Scan for the cell matching the given text and deliver its (x, y) coordinate at center. 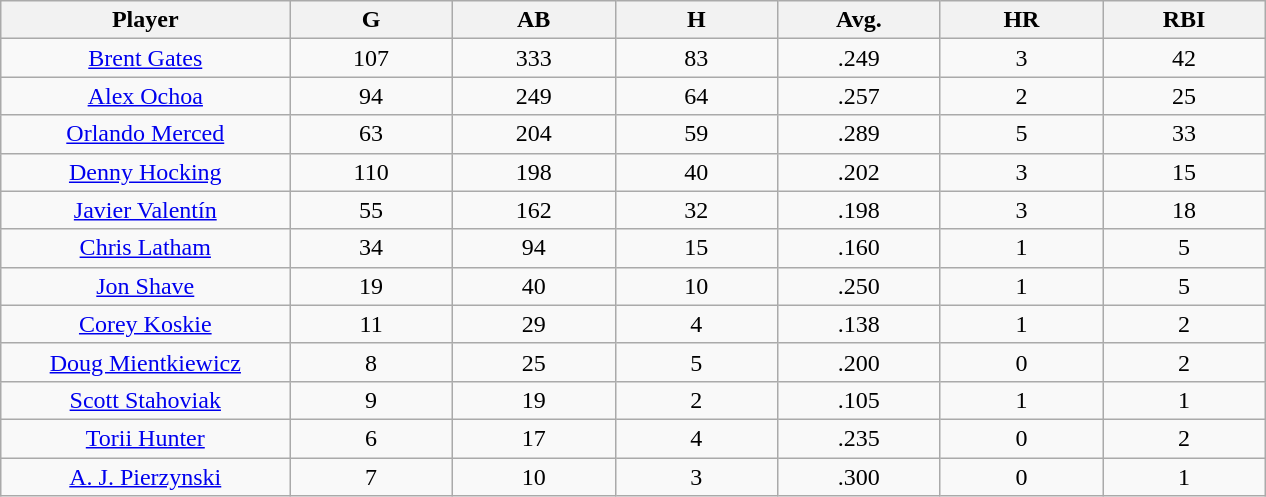
A. J. Pierzynski (146, 477)
204 (534, 134)
249 (534, 96)
.200 (860, 362)
34 (372, 248)
Orlando Merced (146, 134)
Brent Gates (146, 58)
Torii Hunter (146, 438)
59 (696, 134)
.249 (860, 58)
.138 (860, 324)
H (696, 20)
18 (1184, 210)
6 (372, 438)
333 (534, 58)
Corey Koskie (146, 324)
110 (372, 172)
Avg. (860, 20)
8 (372, 362)
G (372, 20)
Player (146, 20)
162 (534, 210)
.289 (860, 134)
107 (372, 58)
Doug Mientkiewicz (146, 362)
RBI (1184, 20)
32 (696, 210)
Jon Shave (146, 286)
.105 (860, 400)
7 (372, 477)
11 (372, 324)
9 (372, 400)
33 (1184, 134)
.235 (860, 438)
.160 (860, 248)
Chris Latham (146, 248)
Denny Hocking (146, 172)
17 (534, 438)
63 (372, 134)
64 (696, 96)
Javier Valentín (146, 210)
.257 (860, 96)
.300 (860, 477)
83 (696, 58)
55 (372, 210)
Scott Stahoviak (146, 400)
HR (1022, 20)
198 (534, 172)
AB (534, 20)
42 (1184, 58)
.198 (860, 210)
.250 (860, 286)
Alex Ochoa (146, 96)
.202 (860, 172)
29 (534, 324)
